Extract the (X, Y) coordinate from the center of the cell holding the provided text.  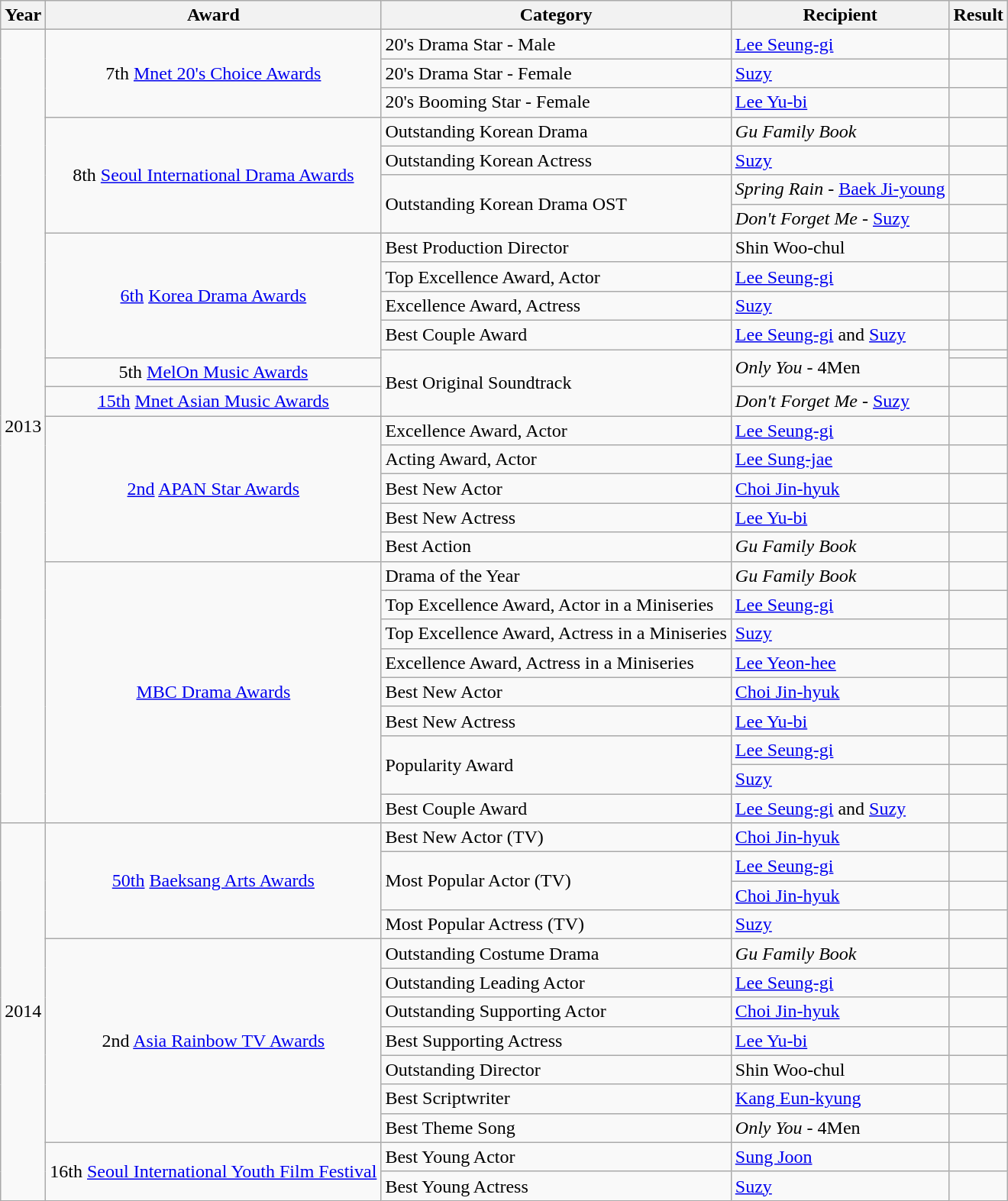
20's Booming Star - Female (556, 102)
Best Supporting Actress (556, 1041)
Best Production Director (556, 247)
7th Mnet 20's Choice Awards (214, 73)
16th Seoul International Youth Film Festival (214, 1171)
2nd APAN Star Awards (214, 489)
Most Popular Actor (TV) (556, 881)
Outstanding Korean Actress (556, 160)
Drama of the Year (556, 576)
Kang Eun-kyung (840, 1099)
Year (23, 15)
Best Scriptwriter (556, 1099)
Best Theme Song (556, 1128)
Spring Rain - Baek Ji-young (840, 189)
Best Original Soundtrack (556, 383)
15th Mnet Asian Music Awards (214, 402)
MBC Drama Awards (214, 692)
Best Young Actor (556, 1157)
2nd Asia Rainbow TV Awards (214, 1041)
50th Baeksang Arts Awards (214, 881)
Category (556, 15)
Outstanding Korean Drama (556, 131)
20's Drama Star - Female (556, 73)
Excellence Award, Actress (556, 305)
Outstanding Director (556, 1070)
Best Young Actress (556, 1186)
Excellence Award, Actor (556, 431)
20's Drama Star - Male (556, 44)
Award (214, 15)
2014 (23, 1012)
Popularity Award (556, 764)
Best New Actor (TV) (556, 838)
6th Korea Drama Awards (214, 295)
Top Excellence Award, Actress in a Miniseries (556, 634)
Lee Sung-jae (840, 460)
Top Excellence Award, Actor (556, 276)
Sung Joon (840, 1157)
Outstanding Leading Actor (556, 983)
Top Excellence Award, Actor in a Miniseries (556, 605)
Excellence Award, Actress in a Miniseries (556, 663)
Most Popular Actress (TV) (556, 925)
Outstanding Korean Drama OST (556, 204)
Outstanding Costume Drama (556, 954)
Best Action (556, 547)
Outstanding Supporting Actor (556, 1012)
5th MelOn Music Awards (214, 373)
2013 (23, 426)
Lee Yeon-hee (840, 663)
8th Seoul International Drama Awards (214, 175)
Acting Award, Actor (556, 460)
Recipient (840, 15)
Result (978, 15)
